Capture the cell that displays the provided text and extract its [x, y] central coordinate. 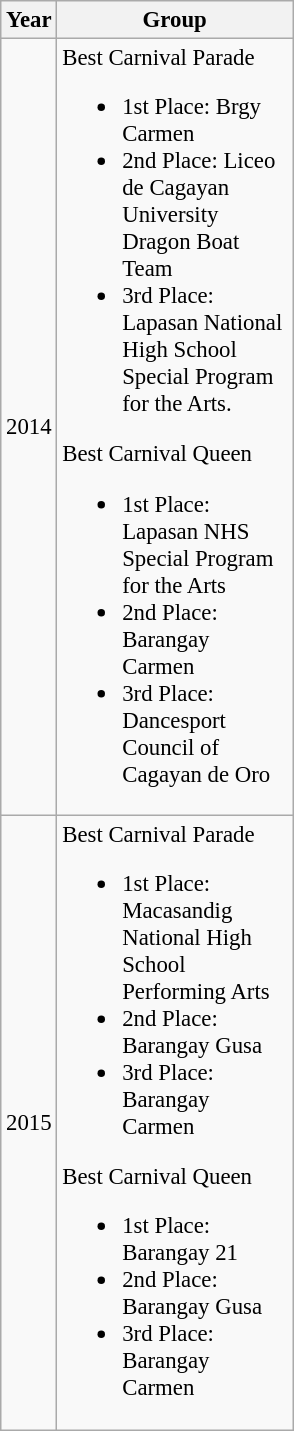
2015 [29, 1122]
Group [175, 20]
Year [29, 20]
2014 [29, 428]
